Locate the cell with the specified text and output its (X, Y) center coordinate. 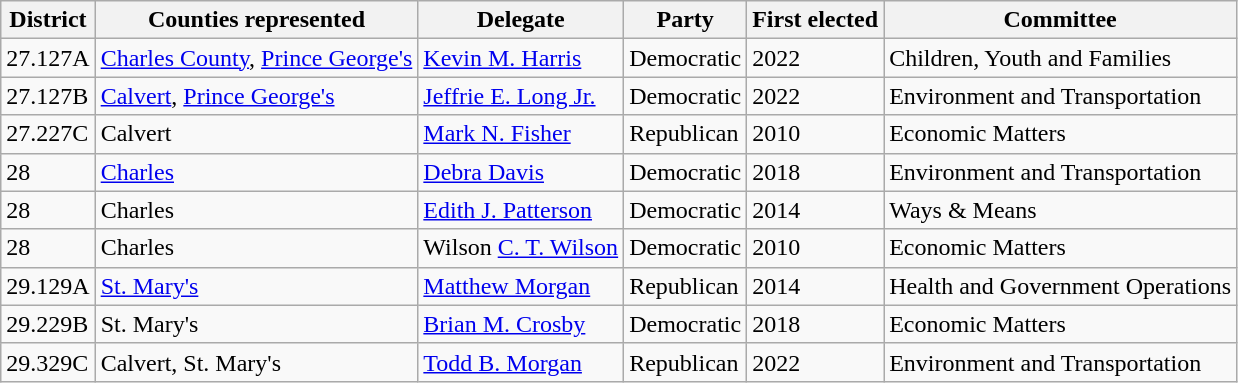
Delegate (521, 20)
First elected (816, 20)
Debra Davis (521, 172)
Health and Government Operations (1060, 286)
29.129A (48, 286)
Ways & Means (1060, 210)
Matthew Morgan (521, 286)
Edith J. Patterson (521, 210)
27.127A (48, 58)
27.227C (48, 134)
Calvert (256, 134)
Brian M. Crosby (521, 324)
Mark N. Fisher (521, 134)
Todd B. Morgan (521, 362)
Party (686, 20)
District (48, 20)
Wilson C. T. Wilson (521, 248)
Children, Youth and Families (1060, 58)
29.229B (48, 324)
Committee (1060, 20)
Jeffrie E. Long Jr. (521, 96)
Kevin M. Harris (521, 58)
29.329C (48, 362)
Calvert, St. Mary's (256, 362)
Charles County, Prince George's (256, 58)
Counties represented (256, 20)
27.127B (48, 96)
Calvert, Prince George's (256, 96)
